Locate the cell with the specified text and output its (x, y) center coordinate. 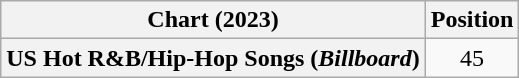
Position (472, 20)
Chart (2023) (213, 20)
US Hot R&B/Hip-Hop Songs (Billboard) (213, 58)
45 (472, 58)
